From the cell containing the given text, extract its center point as [x, y] coordinate. 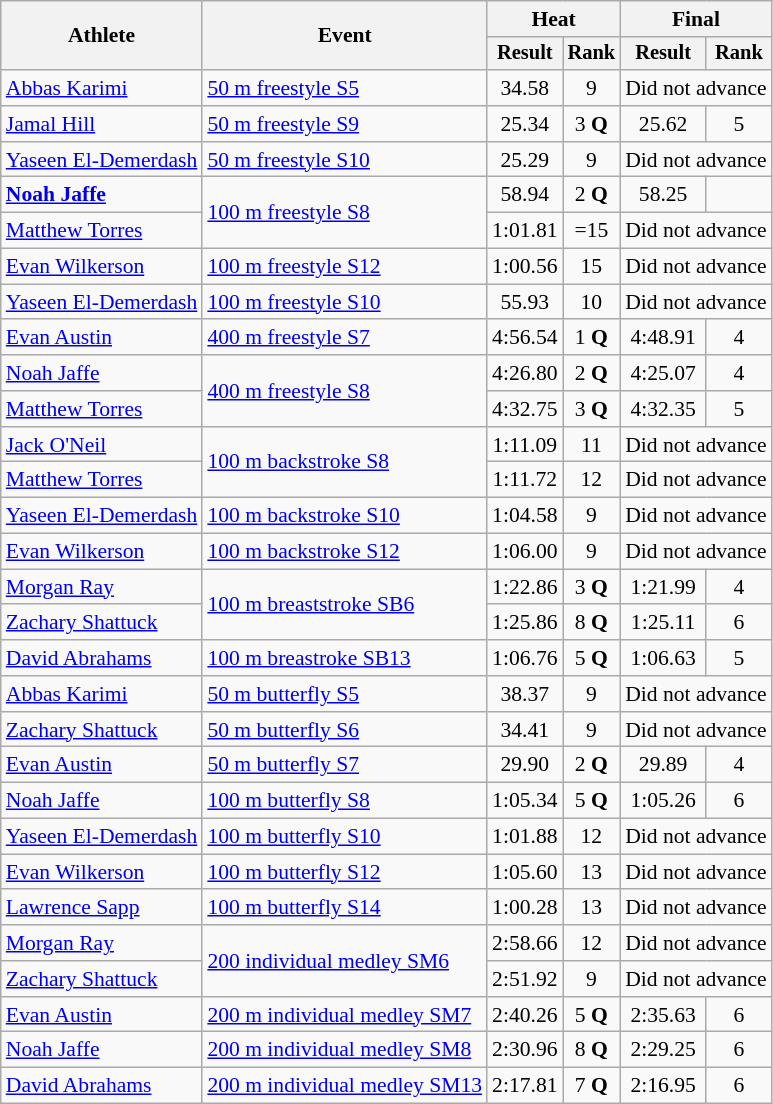
50 m freestyle S9 [344, 124]
55.93 [524, 302]
100 m breaststroke SB6 [344, 604]
2:17.81 [524, 1086]
100 m backstroke S10 [344, 516]
50 m butterfly S7 [344, 765]
1:05.60 [524, 872]
200 m individual medley SM7 [344, 1015]
34.41 [524, 730]
1:05.26 [663, 801]
Event [344, 36]
38.37 [524, 694]
1:00.56 [524, 267]
1:00.28 [524, 908]
1:05.34 [524, 801]
Jack O'Neil [102, 445]
4:32.35 [663, 409]
100 m freestyle S12 [344, 267]
Jamal Hill [102, 124]
Athlete [102, 36]
1:22.86 [524, 587]
1:06.63 [663, 658]
50 m freestyle S5 [344, 88]
1:25.11 [663, 623]
2:58.66 [524, 943]
50 m butterfly S5 [344, 694]
4:25.07 [663, 373]
1:25.86 [524, 623]
50 m butterfly S6 [344, 730]
1:01.81 [524, 231]
2:35.63 [663, 1015]
4:26.80 [524, 373]
1:04.58 [524, 516]
2:16.95 [663, 1086]
10 [592, 302]
1:21.99 [663, 587]
Lawrence Sapp [102, 908]
200 m individual medley SM8 [344, 1050]
29.90 [524, 765]
2:51.92 [524, 979]
100 m freestyle S10 [344, 302]
400 m freestyle S8 [344, 390]
1 Q [592, 338]
2:29.25 [663, 1050]
400 m freestyle S7 [344, 338]
100 m butterfly S12 [344, 872]
100 m backstroke S8 [344, 462]
4:48.91 [663, 338]
100 m butterfly S14 [344, 908]
100 m butterfly S8 [344, 801]
Heat [554, 19]
=15 [592, 231]
1:06.76 [524, 658]
1:11.72 [524, 480]
25.62 [663, 124]
34.58 [524, 88]
58.25 [663, 195]
100 m breastroke SB13 [344, 658]
4:32.75 [524, 409]
15 [592, 267]
1:11.09 [524, 445]
4:56.54 [524, 338]
100 m backstroke S12 [344, 552]
100 m freestyle S8 [344, 212]
7 Q [592, 1086]
25.29 [524, 160]
29.89 [663, 765]
200 individual medley SM6 [344, 960]
200 m individual medley SM13 [344, 1086]
11 [592, 445]
25.34 [524, 124]
1:01.88 [524, 837]
1:06.00 [524, 552]
2:30.96 [524, 1050]
Final [696, 19]
50 m freestyle S10 [344, 160]
2:40.26 [524, 1015]
100 m butterfly S10 [344, 837]
58.94 [524, 195]
